From the cell containing the given text, extract its center point as [x, y] coordinate. 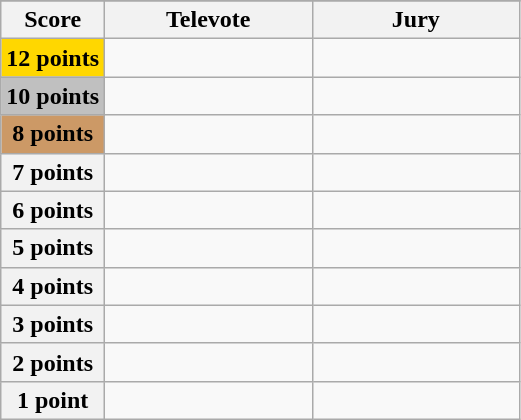
7 points [53, 172]
4 points [53, 286]
3 points [53, 324]
5 points [53, 248]
12 points [53, 58]
1 point [53, 400]
2 points [53, 362]
10 points [53, 96]
Jury [416, 20]
Score [53, 20]
8 points [53, 134]
6 points [53, 210]
Televote [209, 20]
